Return the [X, Y] coordinate for the center point of the cell that contains the specified text.  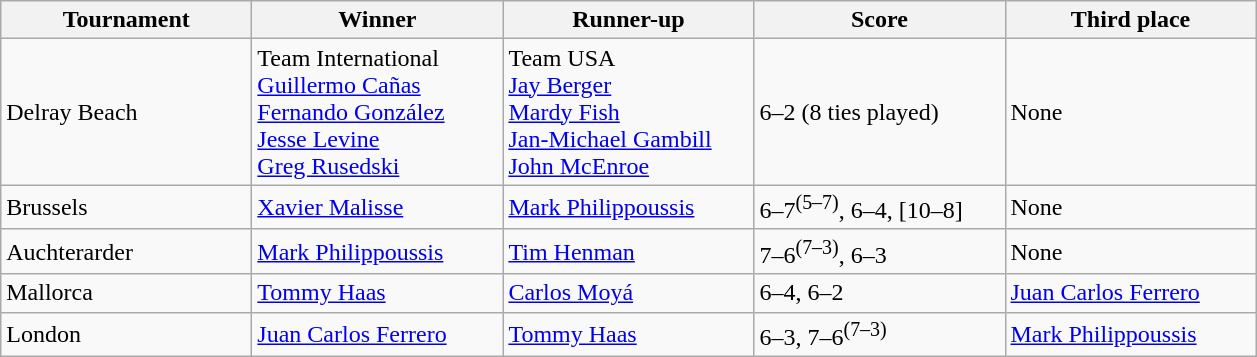
Team International Guillermo Cañas Fernando González Jesse Levine Greg Rusedski [378, 112]
Runner-up [628, 20]
Brussels [126, 208]
London [126, 334]
Delray Beach [126, 112]
Mallorca [126, 293]
Xavier Malisse [378, 208]
6–3, 7–6(7–3) [880, 334]
Third place [1130, 20]
Winner [378, 20]
Auchterarder [126, 252]
6–7(5–7), 6–4, [10–8] [880, 208]
7–6(7–3), 6–3 [880, 252]
Tournament [126, 20]
Score [880, 20]
6–2 (8 ties played) [880, 112]
6–4, 6–2 [880, 293]
Tim Henman [628, 252]
Team USA Jay Berger Mardy Fish Jan-Michael Gambill John McEnroe [628, 112]
Carlos Moyá [628, 293]
